Return [x, y] of the center of cell containing provided text 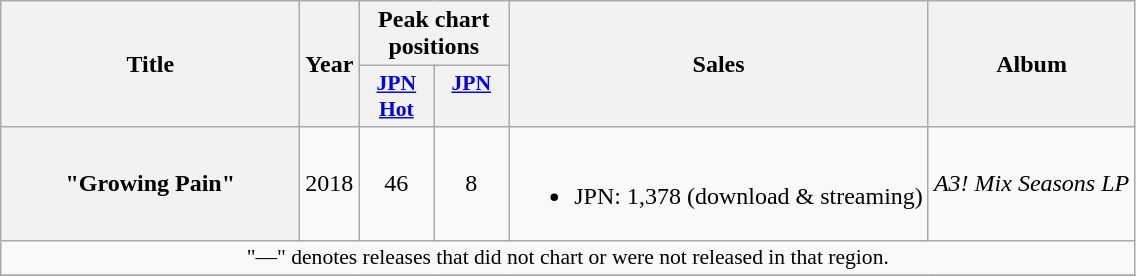
Sales [719, 64]
"Growing Pain" [150, 184]
"—" denotes releases that did not chart or were not released in that region. [568, 258]
Peak chart positions [434, 34]
JPN [472, 96]
Year [330, 64]
8 [472, 184]
2018 [330, 184]
JPN: 1,378 (download & streaming) [719, 184]
A3! Mix Seasons LP [1031, 184]
46 [396, 184]
Title [150, 64]
Album [1031, 64]
JPNHot [396, 96]
